Search for the cell housing the specified text and yield its (X, Y) center coordinate. 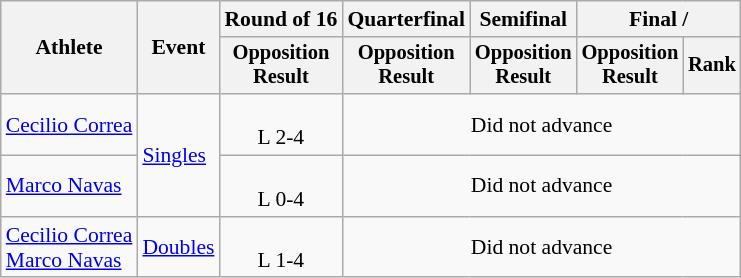
Athlete (70, 48)
L 1-4 (280, 248)
Cecilio Correa (70, 124)
Doubles (178, 248)
Semifinal (524, 19)
Marco Navas (70, 186)
Rank (712, 66)
L 0-4 (280, 186)
Quarterfinal (406, 19)
Round of 16 (280, 19)
Event (178, 48)
Cecilio CorreaMarco Navas (70, 248)
Singles (178, 155)
L 2-4 (280, 124)
Final / (659, 19)
